Pinpoint the cell where the given text exists, returning its (X, Y) midpoint coordinate. 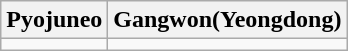
Pyojuneo (54, 20)
Gangwon(Yeongdong) (228, 20)
